From the cell containing the given text, extract its center point as [x, y] coordinate. 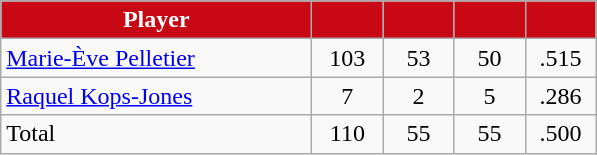
Player [156, 20]
110 [348, 134]
Total [156, 134]
.500 [560, 134]
103 [348, 58]
50 [490, 58]
.515 [560, 58]
.286 [560, 96]
7 [348, 96]
5 [490, 96]
53 [418, 58]
2 [418, 96]
Marie-Ève Pelletier [156, 58]
Raquel Kops-Jones [156, 96]
